Provide the [x, y] coordinate of the cell's center where the given text is located.  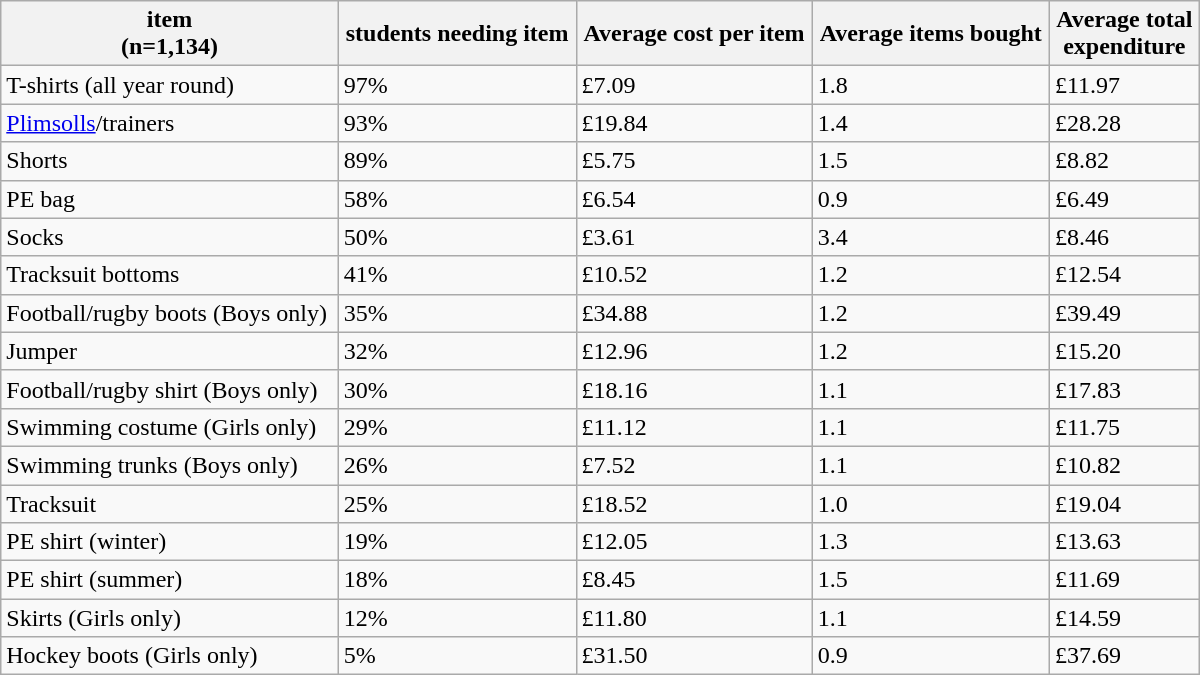
35% [457, 313]
£19.04 [1124, 503]
Average totalexpenditure [1124, 34]
£13.63 [1124, 542]
£18.16 [694, 389]
89% [457, 161]
£34.88 [694, 313]
Skirts (Girls only) [170, 618]
£8.45 [694, 580]
£7.09 [694, 85]
item(n=1,134) [170, 34]
Swimming costume (Girls only) [170, 427]
£11.80 [694, 618]
3.4 [930, 237]
students needing item [457, 34]
£6.49 [1124, 199]
£11.69 [1124, 580]
£10.52 [694, 275]
41% [457, 275]
£12.54 [1124, 275]
Football/rugby boots (Boys only) [170, 313]
32% [457, 351]
£11.75 [1124, 427]
T-shirts (all year round) [170, 85]
£17.83 [1124, 389]
£6.54 [694, 199]
93% [457, 123]
18% [457, 580]
£5.75 [694, 161]
£12.96 [694, 351]
PE bag [170, 199]
£11.97 [1124, 85]
Swimming trunks (Boys only) [170, 465]
£3.61 [694, 237]
£39.49 [1124, 313]
PE shirt (winter) [170, 542]
1.3 [930, 542]
26% [457, 465]
£14.59 [1124, 618]
12% [457, 618]
£37.69 [1124, 656]
58% [457, 199]
£8.46 [1124, 237]
£10.82 [1124, 465]
1.4 [930, 123]
£31.50 [694, 656]
Jumper [170, 351]
5% [457, 656]
29% [457, 427]
Tracksuit [170, 503]
£19.84 [694, 123]
£18.52 [694, 503]
Tracksuit bottoms [170, 275]
£15.20 [1124, 351]
50% [457, 237]
PE shirt (summer) [170, 580]
£8.82 [1124, 161]
1.8 [930, 85]
Shorts [170, 161]
1.0 [930, 503]
30% [457, 389]
£7.52 [694, 465]
Football/rugby shirt (Boys only) [170, 389]
Hockey boots (Girls only) [170, 656]
97% [457, 85]
£11.12 [694, 427]
Plimsolls/trainers [170, 123]
Average items bought [930, 34]
Average cost per item [694, 34]
£12.05 [694, 542]
19% [457, 542]
Socks [170, 237]
£28.28 [1124, 123]
25% [457, 503]
